Find where the given text appears and provide that cell's center as (x, y) coordinate. 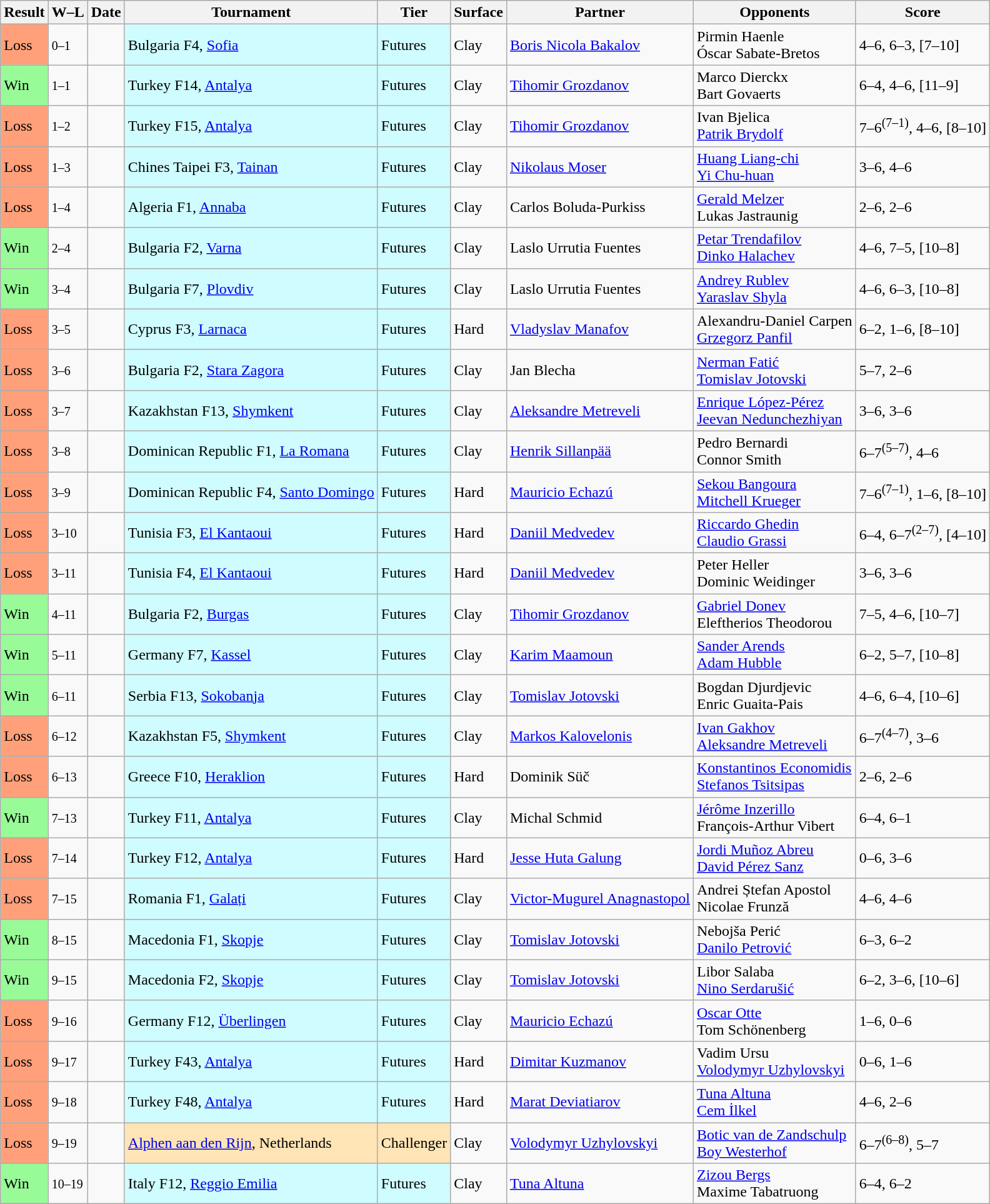
6–4, 6–1 (922, 818)
Ivan Bjelica Patrik Brydolf (774, 126)
0–1 (67, 45)
Nebojša Perić Danilo Petrović (774, 939)
6–3, 6–2 (922, 939)
5–11 (67, 655)
7–5, 4–6, [10–7] (922, 614)
Markos Kalovelonis (600, 736)
Bulgaria F2, Burgas (251, 614)
Libor Salaba Nino Serdarušić (774, 980)
6–7(4–7), 3–6 (922, 736)
Dimitar Kuzmanov (600, 1061)
Partner (600, 13)
Tuna Altuna Cem İlkel (774, 1101)
4–6, 4–6 (922, 899)
Oscar Otte Tom Schönenberg (774, 1020)
Turkey F11, Antalya (251, 818)
W–L (67, 13)
Enrique López-Pérez Jeevan Nedunchezhiyan (774, 410)
Result (24, 13)
Greece F10, Heraklion (251, 776)
Riccardo Ghedin Claudio Grassi (774, 533)
Date (106, 13)
6–4, 6–2 (922, 1184)
Peter Heller Dominic Weidinger (774, 574)
Cyprus F3, Larnaca (251, 329)
8–15 (67, 939)
Tournament (251, 13)
Karim Maamoun (600, 655)
3–11 (67, 574)
Dominik Süč (600, 776)
9–15 (67, 980)
9–16 (67, 1020)
Marco Dierckx Bart Govaerts (774, 85)
Nikolaus Moser (600, 166)
6–7(6–8), 5–7 (922, 1143)
Gerald Melzer Lukas Jastraunig (774, 208)
10–19 (67, 1184)
6–2, 3–6, [10–6] (922, 980)
Germany F12, Überlingen (251, 1020)
0–6, 3–6 (922, 858)
Dominican Republic F4, Santo Domingo (251, 491)
Nerman Fatić Tomislav Jotovski (774, 370)
Challenger (414, 1143)
Andrey Rublev Yaraslav Shyla (774, 289)
Dominican Republic F1, La Romana (251, 451)
1–1 (67, 85)
2–4 (67, 248)
1–2 (67, 126)
9–17 (67, 1061)
Bogdan Djurdjevic Enric Guaita-Pais (774, 695)
0–6, 1–6 (922, 1061)
Huang Liang-chi Yi Chu-huan (774, 166)
Tier (414, 13)
Jesse Huta Galung (600, 858)
4–6, 6–3, [7–10] (922, 45)
4–6, 6–4, [10–6] (922, 695)
3–7 (67, 410)
4–6, 2–6 (922, 1101)
6–4, 4–6, [11–9] (922, 85)
Jan Blecha (600, 370)
3–8 (67, 451)
Volodymyr Uzhylovskyi (600, 1143)
Kazakhstan F13, Shymkent (251, 410)
Bulgaria F2, Stara Zagora (251, 370)
Romania F1, Galați (251, 899)
7–6(7–1), 1–6, [8–10] (922, 491)
Victor-Mugurel Anagnastopol (600, 899)
Michal Schmid (600, 818)
Bulgaria F4, Sofia (251, 45)
6–2, 1–6, [8–10] (922, 329)
Macedonia F1, Skopje (251, 939)
Tunisia F4, El Kantaoui (251, 574)
Italy F12, Reggio Emilia (251, 1184)
Pirmin Haenle Óscar Sabate-Bretos (774, 45)
Chines Taipei F3, Tainan (251, 166)
6–2, 5–7, [10–8] (922, 655)
3–4 (67, 289)
Botic van de Zandschulp Boy Westerhof (774, 1143)
Vladyslav Manafov (600, 329)
Sander Arends Adam Hubble (774, 655)
Boris Nicola Bakalov (600, 45)
Tuna Altuna (600, 1184)
9–18 (67, 1101)
3–6 (67, 370)
Opponents (774, 13)
Turkey F14, Antalya (251, 85)
Aleksandre Metreveli (600, 410)
Turkey F43, Antalya (251, 1061)
Alexandru-Daniel Carpen Grzegorz Panfil (774, 329)
Ivan Gakhov Aleksandre Metreveli (774, 736)
6–12 (67, 736)
3–6, 4–6 (922, 166)
7–6(7–1), 4–6, [8–10] (922, 126)
Vadim Ursu Volodymyr Uzhylovskyi (774, 1061)
Germany F7, Kassel (251, 655)
4–6, 7–5, [10–8] (922, 248)
1–3 (67, 166)
1–4 (67, 208)
Marat Deviatiarov (600, 1101)
Tunisia F3, El Kantaoui (251, 533)
Score (922, 13)
Algeria F1, Annaba (251, 208)
3–10 (67, 533)
4–6, 6–3, [10–8] (922, 289)
Zizou Bergs Maxime Tabatruong (774, 1184)
Bulgaria F7, Plovdiv (251, 289)
6–7(5–7), 4–6 (922, 451)
3–9 (67, 491)
Henrik Sillanpää (600, 451)
9–19 (67, 1143)
6–4, 6–7(2–7), [4–10] (922, 533)
Gabriel Donev Eleftherios Theodorou (774, 614)
Pedro Bernardi Connor Smith (774, 451)
7–15 (67, 899)
Andrei Ștefan Apostol Nicolae Frunză (774, 899)
6–13 (67, 776)
5–7, 2–6 (922, 370)
Kazakhstan F5, Shymkent (251, 736)
Bulgaria F2, Varna (251, 248)
Turkey F15, Antalya (251, 126)
1–6, 0–6 (922, 1020)
Alphen aan den Rijn, Netherlands (251, 1143)
Turkey F48, Antalya (251, 1101)
Carlos Boluda-Purkiss (600, 208)
Turkey F12, Antalya (251, 858)
3–5 (67, 329)
Jérôme Inzerillo François-Arthur Vibert (774, 818)
Surface (479, 13)
7–13 (67, 818)
Sekou Bangoura Mitchell Krueger (774, 491)
Konstantinos Economidis Stefanos Tsitsipas (774, 776)
4–11 (67, 614)
7–14 (67, 858)
Macedonia F2, Skopje (251, 980)
6–11 (67, 695)
Jordi Muñoz Abreu David Pérez Sanz (774, 858)
Petar Trendafilov Dinko Halachev (774, 248)
Serbia F13, Sokobanja (251, 695)
